Provide the [x, y] coordinate of the cell's center where the given text is located.  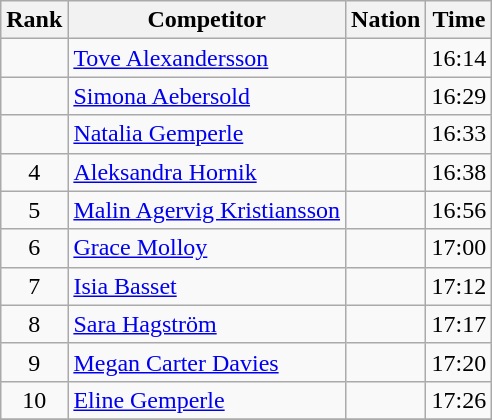
16:38 [459, 172]
16:33 [459, 134]
Megan Carter Davies [207, 362]
17:12 [459, 286]
9 [34, 362]
Malin Agervig Kristiansson [207, 210]
Simona Aebersold [207, 96]
17:26 [459, 400]
Nation [386, 20]
Competitor [207, 20]
10 [34, 400]
16:56 [459, 210]
Natalia Gemperle [207, 134]
Sara Hagström [207, 324]
Aleksandra Hornik [207, 172]
Isia Basset [207, 286]
16:29 [459, 96]
17:20 [459, 362]
Grace Molloy [207, 248]
17:17 [459, 324]
7 [34, 286]
Time [459, 20]
8 [34, 324]
Tove Alexandersson [207, 58]
Rank [34, 20]
5 [34, 210]
17:00 [459, 248]
6 [34, 248]
Eline Gemperle [207, 400]
16:14 [459, 58]
4 [34, 172]
